Determine the (X, Y) coordinate at the center of the cell enclosing the given text.  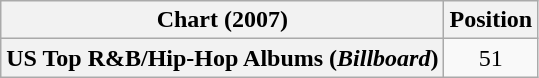
Position (491, 20)
51 (491, 58)
Chart (2007) (222, 20)
US Top R&B/Hip-Hop Albums (Billboard) (222, 58)
